Identify which cell holds the provided text, then report its (X, Y) central coordinate. 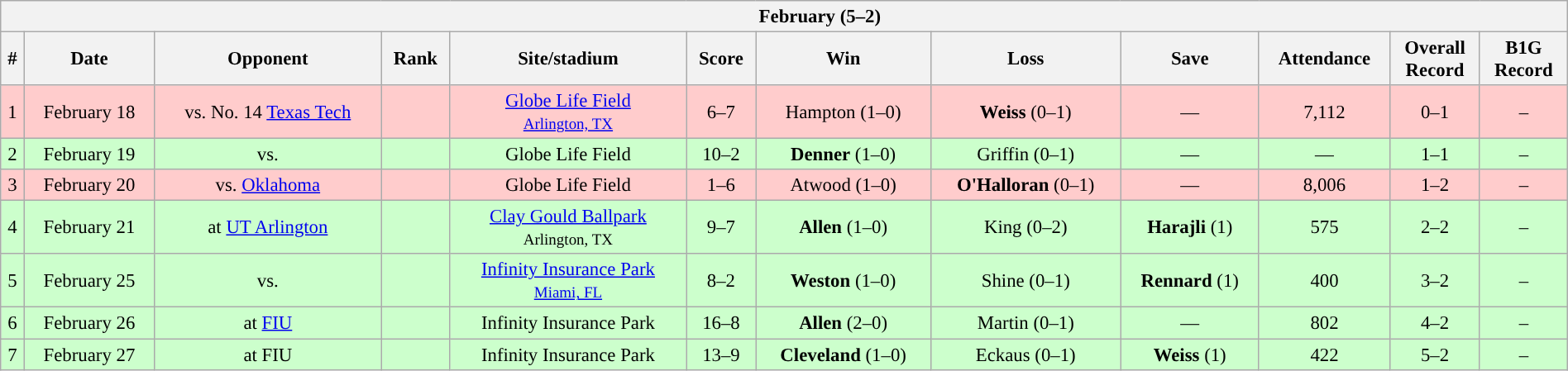
3 (12, 185)
6–7 (721, 112)
Hampton (1–0) (844, 112)
February 18 (89, 112)
5 (12, 281)
400 (1324, 281)
Shine (0–1) (1025, 281)
575 (1324, 228)
Opponent (268, 58)
Infinity Insurance ParkMiami, FL (568, 281)
2 (12, 155)
Eckaus (0–1) (1025, 354)
Loss (1025, 58)
February 19 (89, 155)
Score (721, 58)
9–7 (721, 228)
February 27 (89, 354)
February 25 (89, 281)
King (0–2) (1025, 228)
B1GRecord (1523, 58)
Rank (415, 58)
Allen (1–0) (844, 228)
0–1 (1436, 112)
February 20 (89, 185)
Denner (1–0) (844, 155)
7 (12, 354)
Griffin (0–1) (1025, 155)
Weston (1–0) (844, 281)
Clay Gould BallparkArlington, TX (568, 228)
Save (1189, 58)
February (5–2) (784, 17)
2–2 (1436, 228)
1 (12, 112)
Win (844, 58)
Cleveland (1–0) (844, 354)
February 21 (89, 228)
at UT Arlington (268, 228)
1–6 (721, 185)
Weiss (1) (1189, 354)
422 (1324, 354)
Allen (2–0) (844, 323)
1–2 (1436, 185)
Attendance (1324, 58)
Site/stadium (568, 58)
7,112 (1324, 112)
# (12, 58)
3–2 (1436, 281)
Rennard (1) (1189, 281)
Atwood (1–0) (844, 185)
Weiss (0–1) (1025, 112)
Date (89, 58)
10–2 (721, 155)
Globe Life FieldArlington, TX (568, 112)
4 (12, 228)
16–8 (721, 323)
Harajli (1) (1189, 228)
O'Halloran (0–1) (1025, 185)
802 (1324, 323)
6 (12, 323)
13–9 (721, 354)
8–2 (721, 281)
vs. Oklahoma (268, 185)
vs. No. 14 Texas Tech (268, 112)
OverallRecord (1436, 58)
5–2 (1436, 354)
1–1 (1436, 155)
February 26 (89, 323)
4–2 (1436, 323)
Martin (0–1) (1025, 323)
8,006 (1324, 185)
